Output the [x, y] coordinate of the center of the cell containing the given text.  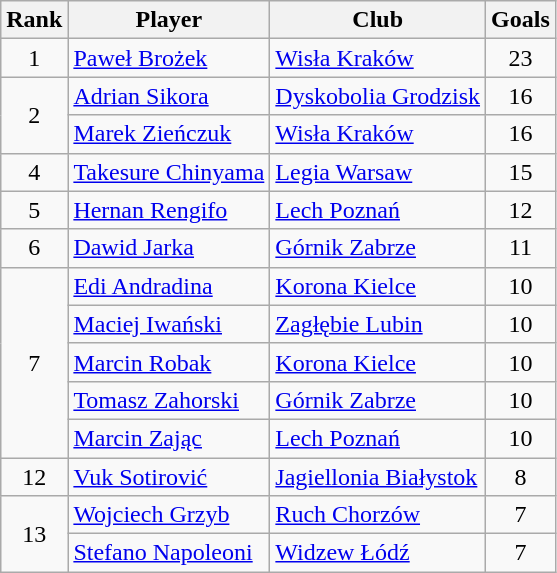
Legia Warsaw [378, 172]
Tomasz Zahorski [169, 400]
2 [34, 115]
13 [34, 534]
Rank [34, 20]
Widzew Łódź [378, 553]
Marek Zieńczuk [169, 134]
Hernan Rengifo [169, 210]
Dyskobolia Grodzisk [378, 96]
Takesure Chinyama [169, 172]
Goals [521, 20]
Dawid Jarka [169, 248]
Stefano Napoleoni [169, 553]
11 [521, 248]
Player [169, 20]
Zagłębie Lubin [378, 324]
Edi Andradina [169, 286]
23 [521, 58]
8 [521, 477]
1 [34, 58]
Paweł Brożek [169, 58]
6 [34, 248]
Marcin Zając [169, 438]
Club [378, 20]
5 [34, 210]
4 [34, 172]
Wojciech Grzyb [169, 515]
15 [521, 172]
Adrian Sikora [169, 96]
Maciej Iwański [169, 324]
Marcin Robak [169, 362]
Jagiellonia Białystok [378, 477]
Vuk Sotirović [169, 477]
Ruch Chorzów [378, 515]
